Scan for the cell matching the given text and deliver its (X, Y) coordinate at center. 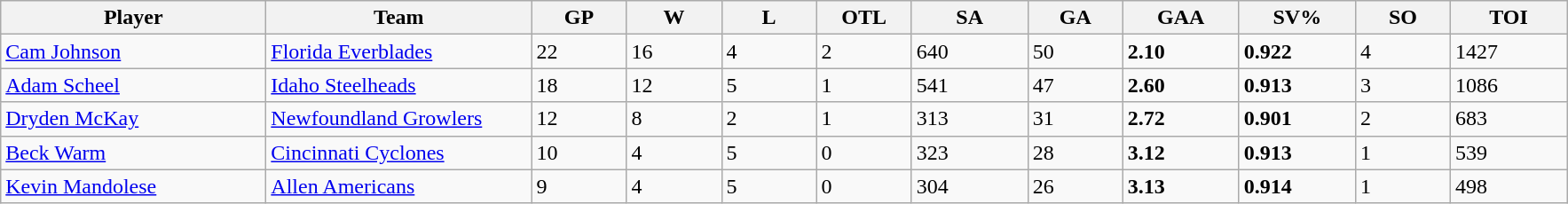
3.13 (1180, 186)
2.72 (1180, 119)
Adam Scheel (133, 85)
313 (969, 119)
GP (579, 18)
498 (1509, 186)
Florida Everblades (399, 51)
GA (1076, 18)
10 (579, 153)
SA (969, 18)
Kevin Mandolese (133, 186)
SO (1402, 18)
3.12 (1180, 153)
9 (579, 186)
640 (969, 51)
18 (579, 85)
Beck Warm (133, 153)
8 (674, 119)
1086 (1509, 85)
16 (674, 51)
Cincinnati Cyclones (399, 153)
Cam Johnson (133, 51)
28 (1076, 153)
539 (1509, 153)
Player (133, 18)
304 (969, 186)
31 (1076, 119)
0.914 (1297, 186)
Allen Americans (399, 186)
47 (1076, 85)
TOI (1509, 18)
Idaho Steelheads (399, 85)
2.60 (1180, 85)
3 (1402, 85)
323 (969, 153)
0.901 (1297, 119)
W (674, 18)
1427 (1509, 51)
Newfoundland Growlers (399, 119)
50 (1076, 51)
683 (1509, 119)
SV% (1297, 18)
OTL (864, 18)
22 (579, 51)
L (768, 18)
0.922 (1297, 51)
541 (969, 85)
Dryden McKay (133, 119)
26 (1076, 186)
Team (399, 18)
2.10 (1180, 51)
GAA (1180, 18)
